Locate the cell with the specified text and output its (X, Y) center coordinate. 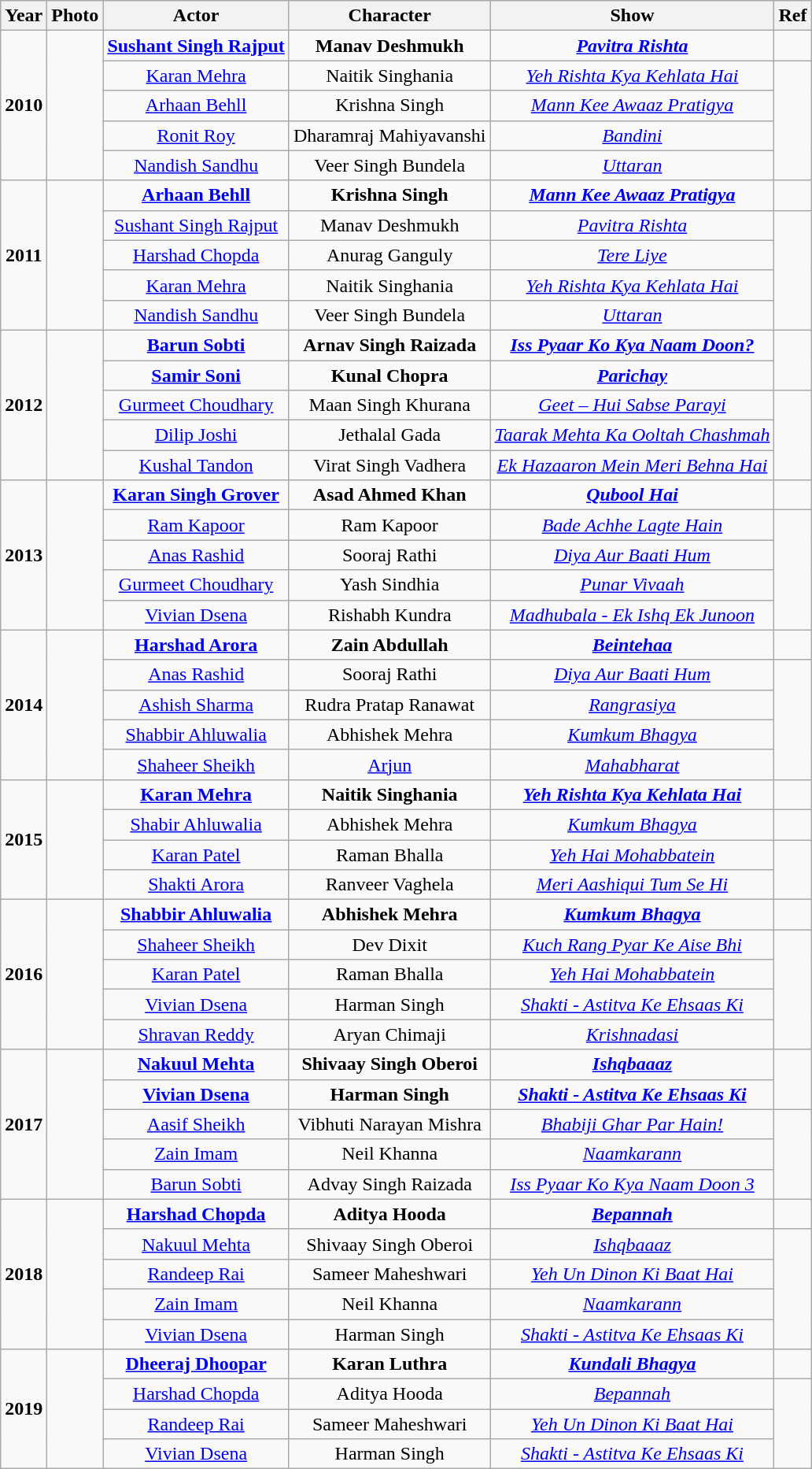
Dharamraj Mahiyavanshi (389, 135)
Kunal Chopra (389, 376)
Tere Liye (633, 255)
2012 (24, 405)
Krishnadasi (633, 1034)
Rishabh Kundra (389, 615)
Jethalal Gada (389, 435)
2010 (24, 105)
Mahabharat (633, 764)
Year (24, 16)
Character (389, 16)
Iss Pyaar Ko Kya Naam Doon 3 (633, 1184)
Dheeraj Dhoopar (197, 1364)
Taarak Mehta Ka Ooltah Chashmah (633, 435)
Actor (197, 16)
Shakti Arora (197, 885)
Rangrasiya (633, 705)
2011 (24, 255)
2014 (24, 705)
Ek Hazaaron Mein Meri Behna Hai (633, 465)
2019 (24, 1409)
Maan Singh Khurana (389, 405)
Aasif Sheikh (197, 1124)
Photo (76, 16)
Yash Sindhia (389, 585)
Samir Soni (197, 376)
Iss Pyaar Ko Kya Naam Doon? (633, 345)
Vibhuti Narayan Mishra (389, 1124)
2017 (24, 1124)
Rudra Pratap Ranawat (389, 705)
Show (633, 16)
Ronit Roy (197, 135)
Punar Vivaah (633, 585)
Geet – Hui Sabse Parayi (633, 405)
Harshad Arora (197, 645)
2018 (24, 1274)
Meri Aashiqui Tum Se Hi (633, 885)
Ashish Sharma (197, 705)
Virat Singh Vadhera (389, 465)
Aryan Chimaji (389, 1034)
Parichay (633, 376)
Ref (793, 16)
2016 (24, 975)
2015 (24, 839)
Advay Singh Raizada (389, 1184)
Qubool Hai (633, 495)
Dev Dixit (389, 945)
Shabir Ahluwalia (197, 824)
Kundali Bhagya (633, 1364)
Asad Ahmed Khan (389, 495)
Ranveer Vaghela (389, 885)
Madhubala - Ek Ishq Ek Junoon (633, 615)
Beintehaa (633, 645)
Kuch Rang Pyar Ke Aise Bhi (633, 945)
Dilip Joshi (197, 435)
Shravan Reddy (197, 1034)
Bhabiji Ghar Par Hain! (633, 1124)
Anurag Ganguly (389, 255)
Bandini (633, 135)
Karan Singh Grover (197, 495)
Kushal Tandon (197, 465)
Arjun (389, 764)
2013 (24, 555)
Zain Abdullah (389, 645)
Karan Luthra (389, 1364)
Bade Achhe Lagte Hain (633, 525)
Arnav Singh Raizada (389, 345)
